Locate the cell with the specified text and output its [x, y] center coordinate. 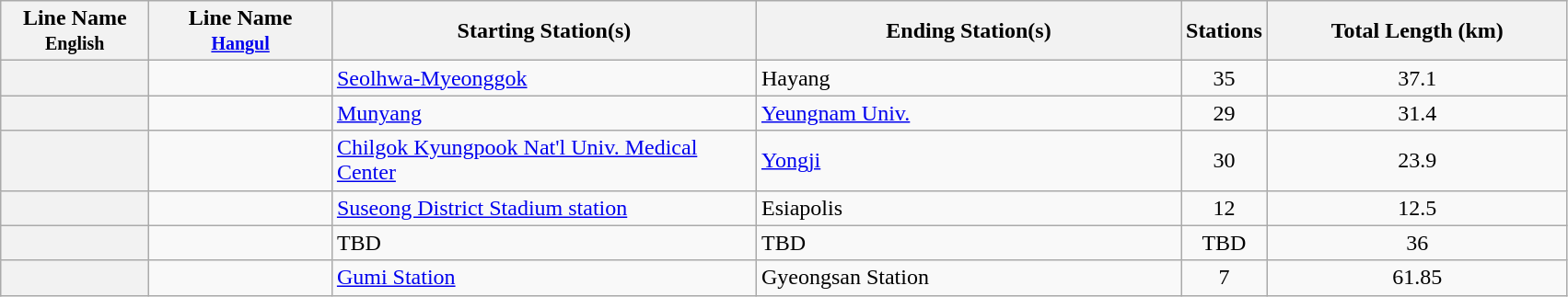
12.5 [1417, 208]
36 [1417, 243]
Esiapolis [969, 208]
Line NameEnglish [75, 31]
29 [1224, 113]
Total Length (km) [1417, 31]
Yeungnam Univ. [969, 113]
Line NameHangul [241, 31]
Munyang [543, 113]
Hayang [969, 78]
Gyeongsan Station [969, 278]
Yongji [969, 160]
35 [1224, 78]
Seolhwa-Myeonggok [543, 78]
Ending Station(s) [969, 31]
23.9 [1417, 160]
31.4 [1417, 113]
Starting Station(s) [543, 31]
61.85 [1417, 278]
37.1 [1417, 78]
12 [1224, 208]
Stations [1224, 31]
Chilgok Kyungpook Nat'l Univ. Medical Center [543, 160]
Suseong District Stadium station [543, 208]
30 [1224, 160]
Gumi Station [543, 278]
7 [1224, 278]
